Search for the cell housing the specified text and yield its [X, Y] center coordinate. 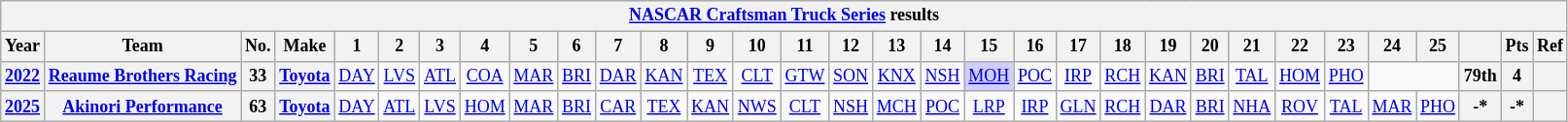
22 [1301, 46]
MOH [990, 76]
23 [1345, 46]
14 [943, 46]
6 [577, 46]
2025 [23, 107]
5 [534, 46]
GLN [1078, 107]
24 [1392, 46]
NHA [1252, 107]
12 [852, 46]
Year [23, 46]
Reaume Brothers Racing [142, 76]
15 [990, 46]
2022 [23, 76]
Make [305, 46]
17 [1078, 46]
SON [852, 76]
9 [711, 46]
Akinori Performance [142, 107]
21 [1252, 46]
MCH [896, 107]
3 [440, 46]
18 [1123, 46]
GTW [805, 76]
11 [805, 46]
Ref [1551, 46]
19 [1168, 46]
10 [756, 46]
13 [896, 46]
Team [142, 46]
NWS [756, 107]
79th [1480, 76]
LRP [990, 107]
8 [664, 46]
20 [1209, 46]
KNX [896, 76]
16 [1035, 46]
ROV [1301, 107]
CAR [618, 107]
No. [259, 46]
63 [259, 107]
33 [259, 76]
2 [400, 46]
COA [484, 76]
25 [1439, 46]
Pts [1516, 46]
7 [618, 46]
NASCAR Craftsman Truck Series results [784, 15]
1 [357, 46]
